Capture the cell that displays the provided text and extract its (x, y) central coordinate. 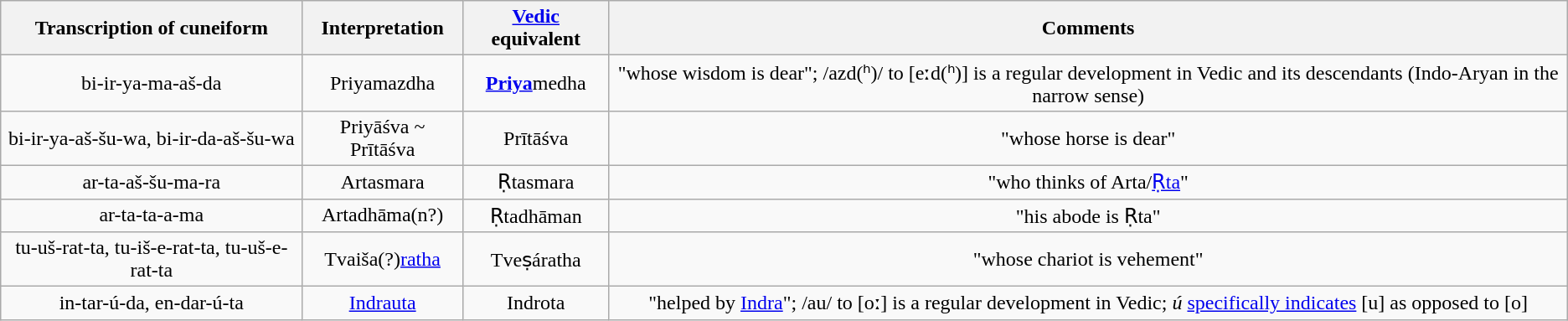
ar-ta-aš-šu-ma-ra (152, 182)
bi-ir-ya-aš-šu-wa, bi-ir-da-aš-šu-wa (152, 137)
Comments (1088, 28)
"whose horse is dear" (1088, 137)
"whose wisdom is dear"; /azd(ʰ)/ to [eːd(ʰ)] is a regular development in Vedic and its descendants (Indo-Aryan in the narrow sense) (1088, 84)
Ṛtadhāman (536, 215)
"who thinks of Arta/Ṛta" (1088, 182)
"helped by Indra"; /au/ to [oː] is a regular development in Vedic; ú specifically indicates [u] as opposed to [o] (1088, 303)
Priyamazdha (383, 84)
bi-ir-ya-ma-aš-da (152, 84)
Tvaiša(?)ratha (383, 260)
tu-uš-rat-ta, tu-iš-e-rat-ta, tu-uš-e-rat-ta (152, 260)
Transcription of cuneiform (152, 28)
Prītāśva (536, 137)
"whose chariot is vehement" (1088, 260)
Tveṣáratha (536, 260)
Priyamedha (536, 84)
Vedic equivalent (536, 28)
Interpretation (383, 28)
"his abode is Ṛta" (1088, 215)
Indrota (536, 303)
Indrauta (383, 303)
Priyāśva ~ Prītāśva (383, 137)
Artadhāma(n?) (383, 215)
in-tar-ú-da, en-dar-ú-ta (152, 303)
ar-ta-ta-a-ma (152, 215)
Ṛtasmara (536, 182)
Artasmara (383, 182)
